Pinpoint the cell where the given text exists, returning its (x, y) midpoint coordinate. 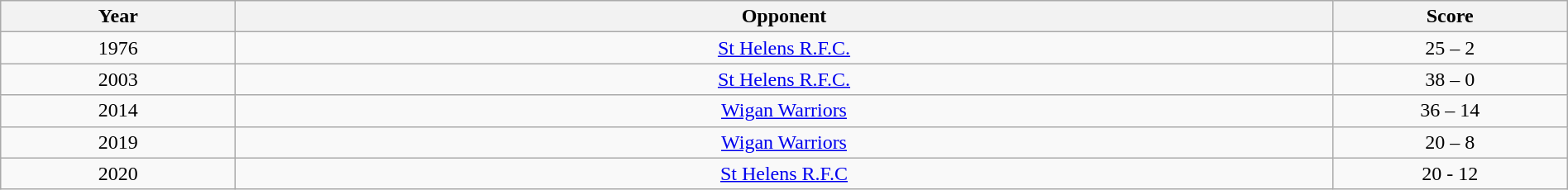
25 – 2 (1450, 48)
2020 (118, 173)
St Helens R.F.C (784, 173)
20 – 8 (1450, 142)
Score (1450, 17)
20 - 12 (1450, 173)
2003 (118, 79)
2014 (118, 111)
Opponent (784, 17)
1976 (118, 48)
36 – 14 (1450, 111)
38 – 0 (1450, 79)
2019 (118, 142)
Year (118, 17)
